Find where the given text appears and provide that cell's center as [X, Y] coordinate. 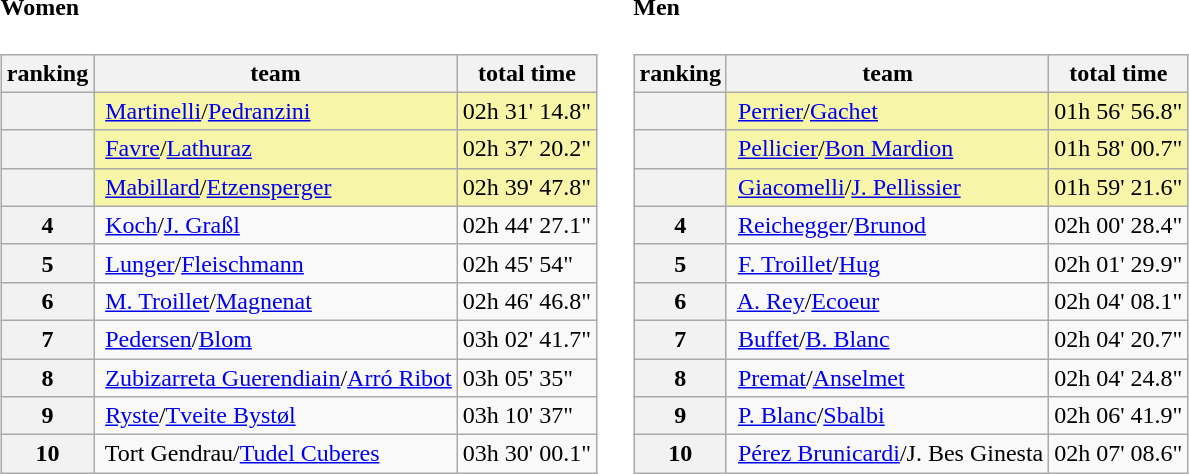
02h 00' 28.4" [1118, 225]
Premat/Anselmet [887, 378]
02h 44' 27.1" [526, 225]
Ryste/Tveite Bystøl [276, 416]
03h 10' 37" [526, 416]
Pérez Brunicardi/J. Bes Ginesta [887, 454]
02h 39' 47.8" [526, 187]
02h 04' 24.8" [1118, 378]
03h 30' 00.1" [526, 454]
Favre/Lathuraz [276, 149]
02h 01' 29.9" [1118, 263]
02h 46' 46.8" [526, 301]
02h 07' 08.6" [1118, 454]
Reichegger/Brunod [887, 225]
01h 56' 56.8" [1118, 111]
01h 58' 00.7" [1118, 149]
P. Blanc/Sbalbi [887, 416]
02h 04' 08.1" [1118, 301]
Perrier/Gachet [887, 111]
Giacomelli/J. Pellissier [887, 187]
Pellicier/Bon Mardion [887, 149]
Koch/J. Graßl [276, 225]
02h 06' 41.9" [1118, 416]
F. Troillet/Hug [887, 263]
03h 02' 41.7" [526, 339]
Tort Gendrau/Tudel Cuberes [276, 454]
A. Rey/Ecoeur [887, 301]
Lunger/Fleischmann [276, 263]
02h 04' 20.7" [1118, 339]
Pedersen/Blom [276, 339]
03h 05' 35" [526, 378]
M. Troillet/Magnenat [276, 301]
Buffet/B. Blanc [887, 339]
02h 45' 54" [526, 263]
02h 31' 14.8" [526, 111]
Mabillard/Etzensperger [276, 187]
01h 59' 21.6" [1118, 187]
02h 37' 20.2" [526, 149]
Zubizarreta Guerendiain/Arró Ribot [276, 378]
Martinelli/Pedranzini [276, 111]
